Determine the [x, y] coordinate at the center of the cell enclosing the given text.  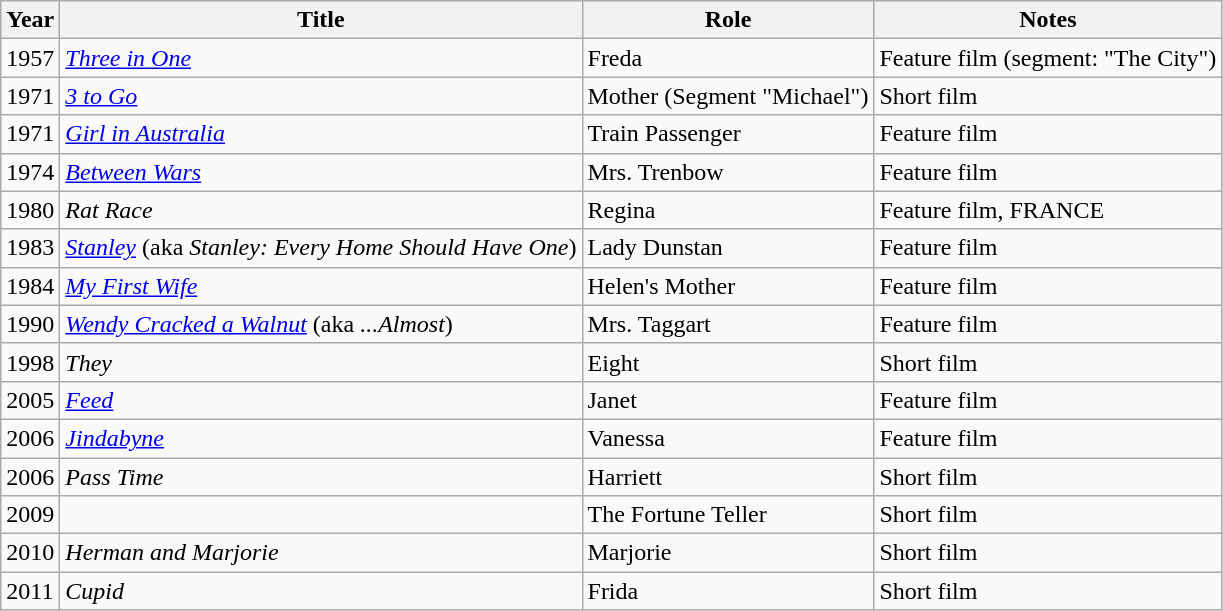
Herman and Marjorie [321, 553]
Feature film (segment: "The City") [1048, 58]
Jindabyne [321, 438]
2010 [30, 553]
Feature film, FRANCE [1048, 210]
Stanley (aka Stanley: Every Home Should Have One) [321, 248]
2005 [30, 400]
They [321, 362]
1980 [30, 210]
Train Passenger [728, 134]
Janet [728, 400]
Mother (Segment "Michael") [728, 96]
Three in One [321, 58]
1957 [30, 58]
Regina [728, 210]
Harriett [728, 477]
Vanessa [728, 438]
Title [321, 20]
Helen's Mother [728, 286]
Cupid [321, 591]
Marjorie [728, 553]
Girl in Australia [321, 134]
The Fortune Teller [728, 515]
1983 [30, 248]
1984 [30, 286]
Lady Dunstan [728, 248]
3 to Go [321, 96]
Wendy Cracked a Walnut (aka ...Almost) [321, 324]
Eight [728, 362]
Mrs. Trenbow [728, 172]
Notes [1048, 20]
Pass Time [321, 477]
Role [728, 20]
Feed [321, 400]
My First Wife [321, 286]
Frida [728, 591]
Year [30, 20]
Between Wars [321, 172]
Rat Race [321, 210]
Freda [728, 58]
2011 [30, 591]
Mrs. Taggart [728, 324]
1998 [30, 362]
1990 [30, 324]
2009 [30, 515]
1974 [30, 172]
